Detect which cell encompasses the target text, then output its (x, y) center coordinate. 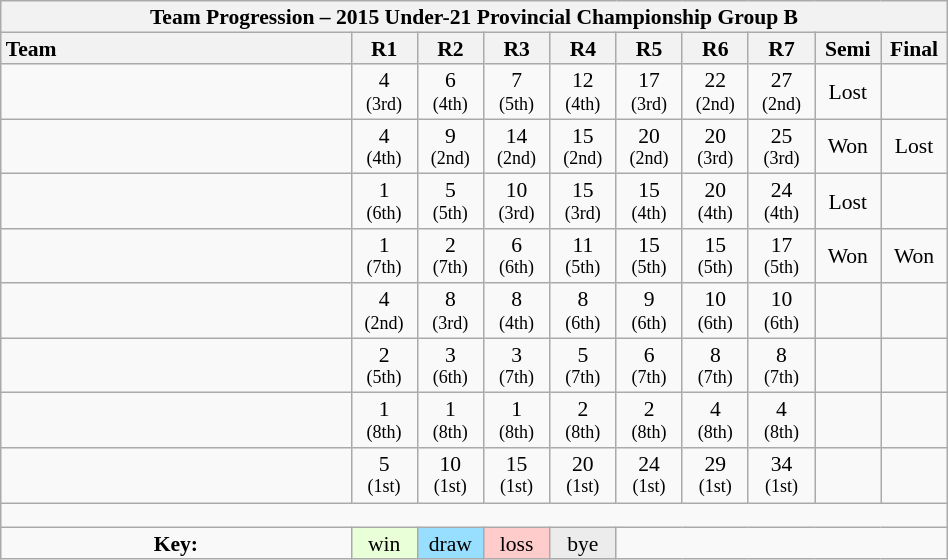
8 (4th) (516, 312)
1 (6th) (384, 202)
R1 (384, 49)
R2 (450, 49)
22 (2nd) (715, 92)
2 (7th) (450, 256)
15 (1st) (516, 476)
Team Progression – 2015 Under-21 Provincial Championship Group B (474, 17)
10 (3rd) (516, 202)
10 (1st) (450, 476)
Key: (176, 544)
11 (5th) (583, 256)
draw (450, 544)
9 (2nd) (450, 146)
29 (1st) (715, 476)
14 (2nd) (516, 146)
6 (6th) (516, 256)
R6 (715, 49)
27 (2nd) (781, 92)
R4 (583, 49)
1 (7th) (384, 256)
34 (1st) (781, 476)
8 (6th) (583, 312)
3 (7th) (516, 366)
5 (7th) (583, 366)
24 (4th) (781, 202)
4 (3rd) (384, 92)
5 (1st) (384, 476)
17 (3rd) (649, 92)
6 (4th) (450, 92)
25 (3rd) (781, 146)
4 (4th) (384, 146)
17 (5th) (781, 256)
Team (176, 49)
12 (4th) (583, 92)
6 (7th) (649, 366)
9 (6th) (649, 312)
15 (2nd) (583, 146)
7 (5th) (516, 92)
Final (914, 49)
24 (1st) (649, 476)
20 (2nd) (649, 146)
Semi (848, 49)
R3 (516, 49)
R7 (781, 49)
loss (516, 544)
20 (1st) (583, 476)
15 (4th) (649, 202)
4 (2nd) (384, 312)
3 (6th) (450, 366)
2 (5th) (384, 366)
8 (3rd) (450, 312)
20 (4th) (715, 202)
15 (3rd) (583, 202)
5 (5th) (450, 202)
20 (3rd) (715, 146)
win (384, 544)
bye (583, 544)
R5 (649, 49)
